Provide the (X, Y) coordinate of the cell's center where the given text is located.  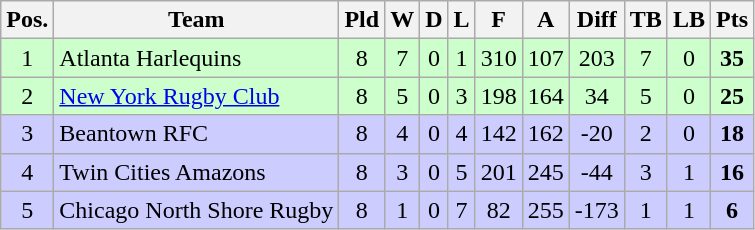
6 (732, 210)
-44 (596, 172)
142 (498, 134)
Twin Cities Amazons (196, 172)
Chicago North Shore Rugby (196, 210)
Diff (596, 20)
D (434, 20)
198 (498, 96)
-173 (596, 210)
25 (732, 96)
82 (498, 210)
18 (732, 134)
201 (498, 172)
34 (596, 96)
Team (196, 20)
Pld (362, 20)
Pts (732, 20)
Atlanta Harlequins (196, 58)
203 (596, 58)
L (462, 20)
New York Rugby Club (196, 96)
35 (732, 58)
Beantown RFC (196, 134)
164 (546, 96)
F (498, 20)
16 (732, 172)
LB (688, 20)
310 (498, 58)
TB (646, 20)
-20 (596, 134)
W (402, 20)
255 (546, 210)
245 (546, 172)
107 (546, 58)
Pos. (28, 20)
A (546, 20)
162 (546, 134)
